Find where the given text appears and provide that cell's center as (X, Y) coordinate. 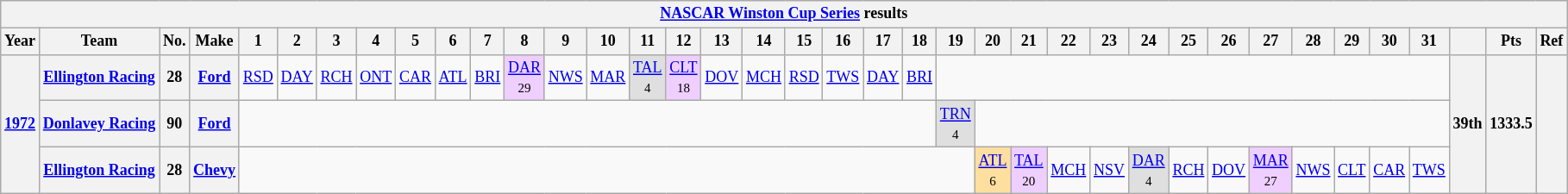
23 (1109, 41)
MAR27 (1270, 170)
15 (804, 41)
ATL (453, 78)
1972 (21, 124)
16 (844, 41)
NSV (1109, 170)
21 (1029, 41)
17 (883, 41)
11 (648, 41)
CLT18 (683, 78)
14 (764, 41)
ATL6 (993, 170)
Pts (1511, 41)
29 (1352, 41)
3 (336, 41)
DAR29 (524, 78)
No. (174, 41)
DAR4 (1149, 170)
TAL20 (1029, 170)
12 (683, 41)
1 (258, 41)
Donlavey Racing (98, 124)
10 (608, 41)
90 (174, 124)
27 (1270, 41)
8 (524, 41)
1333.5 (1511, 124)
2 (297, 41)
ONT (376, 78)
6 (453, 41)
9 (566, 41)
TAL4 (648, 78)
MAR (608, 78)
13 (722, 41)
NASCAR Winston Cup Series results (784, 14)
CLT (1352, 170)
22 (1069, 41)
31 (1430, 41)
20 (993, 41)
5 (416, 41)
18 (919, 41)
Make (215, 41)
30 (1389, 41)
TRN4 (956, 124)
26 (1229, 41)
39th (1468, 124)
7 (488, 41)
24 (1149, 41)
25 (1189, 41)
4 (376, 41)
Year (21, 41)
Team (98, 41)
Ref (1552, 41)
Chevy (215, 170)
19 (956, 41)
